Provide the [x, y] coordinate of the cell's center where the given text is located.  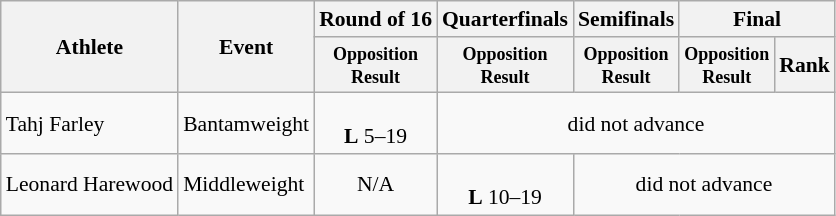
Round of 16 [376, 19]
Quarterfinals [505, 19]
L 10–19 [505, 184]
N/A [376, 184]
Final [757, 19]
Middleweight [246, 184]
Athlete [90, 47]
Semifinals [626, 19]
L 5–19 [376, 124]
Bantamweight [246, 124]
Leonard Harewood [90, 184]
Tahj Farley [90, 124]
Rank [804, 65]
Event [246, 47]
